Find where the given text appears and provide that cell's center as [X, Y] coordinate. 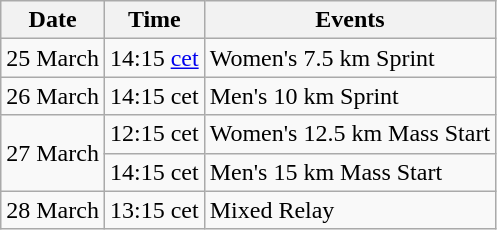
Women's 7.5 km Sprint [350, 58]
27 March [53, 153]
Mixed Relay [350, 210]
Women's 12.5 km Mass Start [350, 134]
13:15 cet [154, 210]
Time [154, 20]
12:15 cet [154, 134]
Date [53, 20]
26 March [53, 96]
Men's 10 km Sprint [350, 96]
Men's 15 km Mass Start [350, 172]
28 March [53, 210]
Events [350, 20]
25 March [53, 58]
